Capture the cell that displays the provided text and extract its [X, Y] central coordinate. 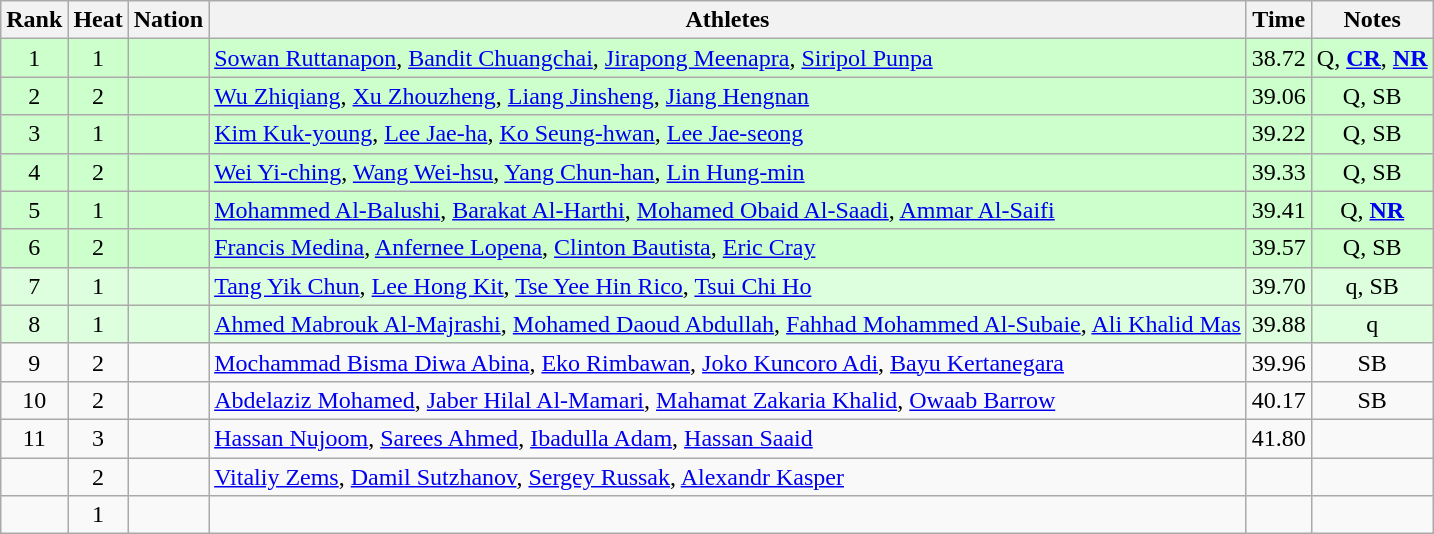
Time [1278, 20]
7 [34, 286]
8 [34, 324]
41.80 [1278, 438]
39.96 [1278, 362]
4 [34, 172]
Sowan Ruttanapon, Bandit Chuangchai, Jirapong Meenapra, Siripol Punpa [728, 58]
39.88 [1278, 324]
38.72 [1278, 58]
Wu Zhiqiang, Xu Zhouzheng, Liang Jinsheng, Jiang Hengnan [728, 96]
39.70 [1278, 286]
Hassan Nujoom, Sarees Ahmed, Ibadulla Adam, Hassan Saaid [728, 438]
Mohammed Al-Balushi, Barakat Al-Harthi, Mohamed Obaid Al-Saadi, Ammar Al-Saifi [728, 210]
6 [34, 248]
q, SB [1372, 286]
Vitaliy Zems, Damil Sutzhanov, Sergey Russak, Alexandr Kasper [728, 477]
10 [34, 400]
Ahmed Mabrouk Al-Majrashi, Mohamed Daoud Abdullah, Fahhad Mohammed Al-Subaie, Ali Khalid Mas [728, 324]
Athletes [728, 20]
Abdelaziz Mohamed, Jaber Hilal Al-Mamari, Mahamat Zakaria Khalid, Owaab Barrow [728, 400]
40.17 [1278, 400]
39.41 [1278, 210]
Francis Medina, Anfernee Lopena, Clinton Bautista, Eric Cray [728, 248]
Wei Yi-ching, Wang Wei-hsu, Yang Chun-han, Lin Hung-min [728, 172]
Heat [98, 20]
Q, NR [1372, 210]
39.22 [1278, 134]
5 [34, 210]
Notes [1372, 20]
Tang Yik Chun, Lee Hong Kit, Tse Yee Hin Rico, Tsui Chi Ho [728, 286]
9 [34, 362]
Kim Kuk-young, Lee Jae-ha, Ko Seung-hwan, Lee Jae-seong [728, 134]
39.06 [1278, 96]
Q, CR, NR [1372, 58]
Nation [168, 20]
39.33 [1278, 172]
q [1372, 324]
Rank [34, 20]
Mochammad Bisma Diwa Abina, Eko Rimbawan, Joko Kuncoro Adi, Bayu Kertanegara [728, 362]
11 [34, 438]
39.57 [1278, 248]
